From the cell containing the given text, extract its center point as [x, y] coordinate. 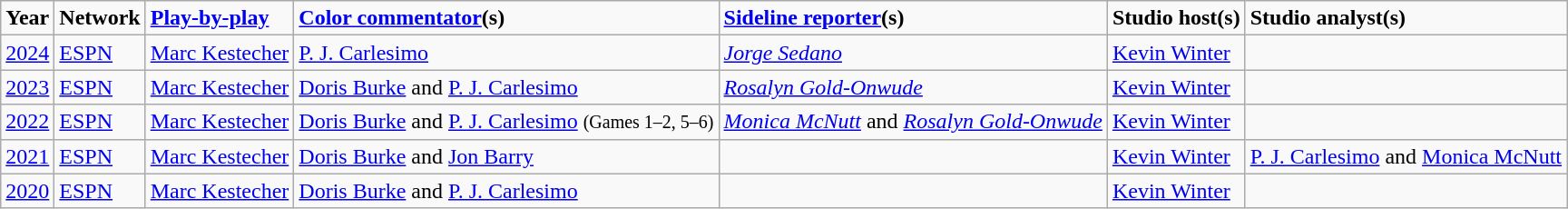
Jorge Sedano [913, 53]
Monica McNutt and Rosalyn Gold-Onwude [913, 122]
2020 [27, 191]
2024 [27, 53]
Year [27, 18]
Play-by-play [220, 18]
2022 [27, 122]
P. J. Carlesimo [506, 53]
Studio analyst(s) [1406, 18]
Sideline reporter(s) [913, 18]
Color commentator(s) [506, 18]
P. J. Carlesimo and Monica McNutt [1406, 156]
2021 [27, 156]
Doris Burke and P. J. Carlesimo (Games 1–2, 5–6) [506, 122]
Network [100, 18]
Studio host(s) [1176, 18]
2023 [27, 87]
Rosalyn Gold-Onwude [913, 87]
Doris Burke and Jon Barry [506, 156]
